From the cell containing the given text, extract its center point as (X, Y) coordinate. 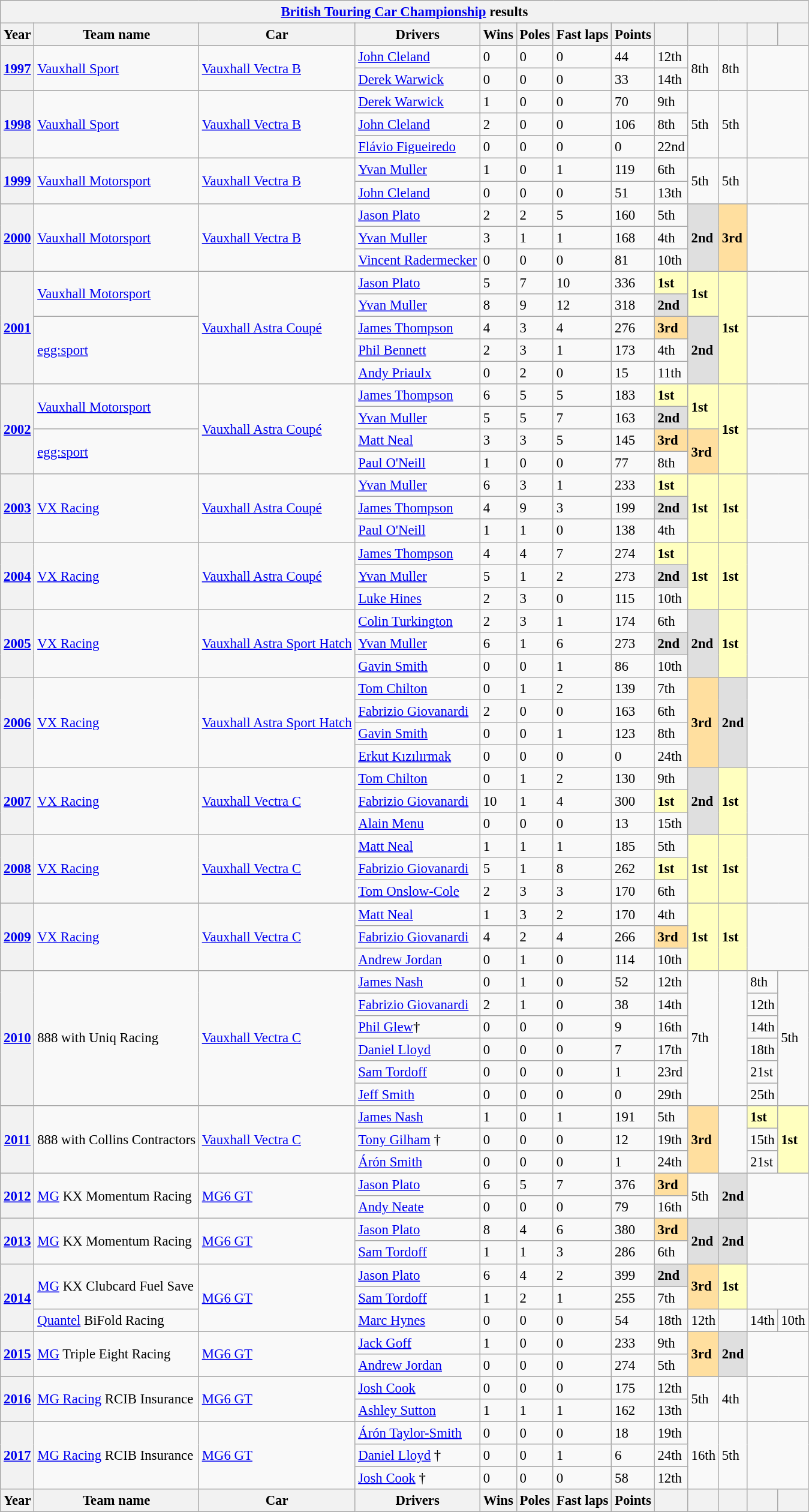
58 (633, 1478)
199 (633, 508)
25th (763, 1094)
British Touring Car Championship results (404, 12)
262 (633, 869)
Tony Gilham † (417, 1140)
MG Triple Eight Racing (116, 1354)
44 (633, 57)
29th (671, 1094)
119 (633, 170)
185 (633, 847)
13 (633, 824)
Jack Goff (417, 1343)
183 (633, 395)
266 (633, 937)
Daniel Lloyd (417, 1049)
Josh Cook † (417, 1478)
18 (633, 1433)
888 with Collins Contractors (116, 1140)
86 (633, 666)
81 (633, 260)
2003 (17, 508)
380 (633, 1230)
2002 (17, 429)
Marc Hynes (417, 1320)
2012 (17, 1196)
23rd (671, 1072)
139 (633, 689)
1999 (17, 181)
300 (633, 802)
2004 (17, 576)
2009 (17, 937)
Ashley Sutton (417, 1411)
Quantel BiFold Racing (116, 1320)
160 (633, 215)
888 with Uniq Racing (116, 1038)
38 (633, 1004)
MG KX Clubcard Fuel Save (116, 1286)
2011 (17, 1140)
Flávio Figueiredo (417, 147)
2015 (17, 1354)
Colin Turkington (417, 621)
1998 (17, 125)
2017 (17, 1456)
168 (633, 238)
123 (633, 734)
33 (633, 80)
2001 (17, 328)
70 (633, 102)
Árón Smith (417, 1162)
399 (633, 1275)
77 (633, 463)
145 (633, 440)
138 (633, 531)
114 (633, 959)
51 (633, 193)
174 (633, 621)
2010 (17, 1038)
Andy Neate (417, 1207)
2007 (17, 802)
22nd (671, 147)
Luke Hines (417, 598)
2005 (17, 643)
Tom Onslow-Cole (417, 892)
115 (633, 598)
Vincent Radermecker (417, 260)
191 (633, 1117)
336 (633, 283)
52 (633, 982)
162 (633, 1411)
286 (633, 1253)
15 (633, 373)
276 (633, 328)
175 (633, 1388)
255 (633, 1298)
Phil Bennett (417, 350)
11th (671, 373)
Daniel Lloyd † (417, 1456)
130 (633, 779)
173 (633, 350)
106 (633, 125)
2013 (17, 1241)
54 (633, 1320)
376 (633, 1185)
1997 (17, 68)
2014 (17, 1297)
Jeff Smith (417, 1094)
2016 (17, 1399)
318 (633, 305)
17th (671, 1049)
Árón Taylor-Smith (417, 1433)
Alain Menu (417, 824)
2000 (17, 238)
79 (633, 1207)
Erkut Kızılırmak (417, 757)
2006 (17, 722)
Andy Priaulx (417, 373)
Josh Cook (417, 1388)
Phil Glew† (417, 1027)
2008 (17, 869)
